Return [X, Y] of the center of cell containing provided text 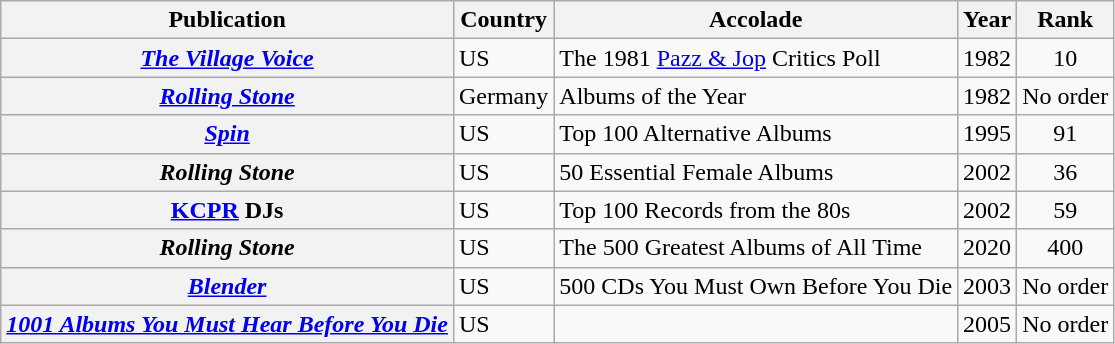
2003 [988, 286]
2005 [988, 324]
400 [1066, 248]
1995 [988, 134]
KCPR DJs [228, 210]
Year [988, 20]
The Village Voice [228, 58]
500 CDs You Must Own Before You Die [756, 286]
The 1981 Pazz & Jop Critics Poll [756, 58]
Country [503, 20]
2020 [988, 248]
Publication [228, 20]
Top 100 Records from the 80s [756, 210]
36 [1066, 172]
59 [1066, 210]
Accolade [756, 20]
Albums of the Year [756, 96]
10 [1066, 58]
Spin [228, 134]
Germany [503, 96]
1001 Albums You Must Hear Before You Die [228, 324]
The 500 Greatest Albums of All Time [756, 248]
Rank [1066, 20]
91 [1066, 134]
Top 100 Alternative Albums [756, 134]
Blender [228, 286]
50 Essential Female Albums [756, 172]
